Output the (x, y) coordinate of the center of the cell containing the given text.  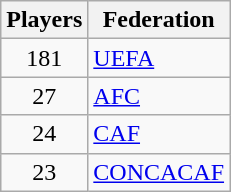
27 (44, 96)
24 (44, 134)
181 (44, 58)
CAF (159, 134)
Players (44, 20)
23 (44, 172)
UEFA (159, 58)
AFC (159, 96)
Federation (159, 20)
CONCACAF (159, 172)
